Detect which cell encompasses the target text, then output its (X, Y) center coordinate. 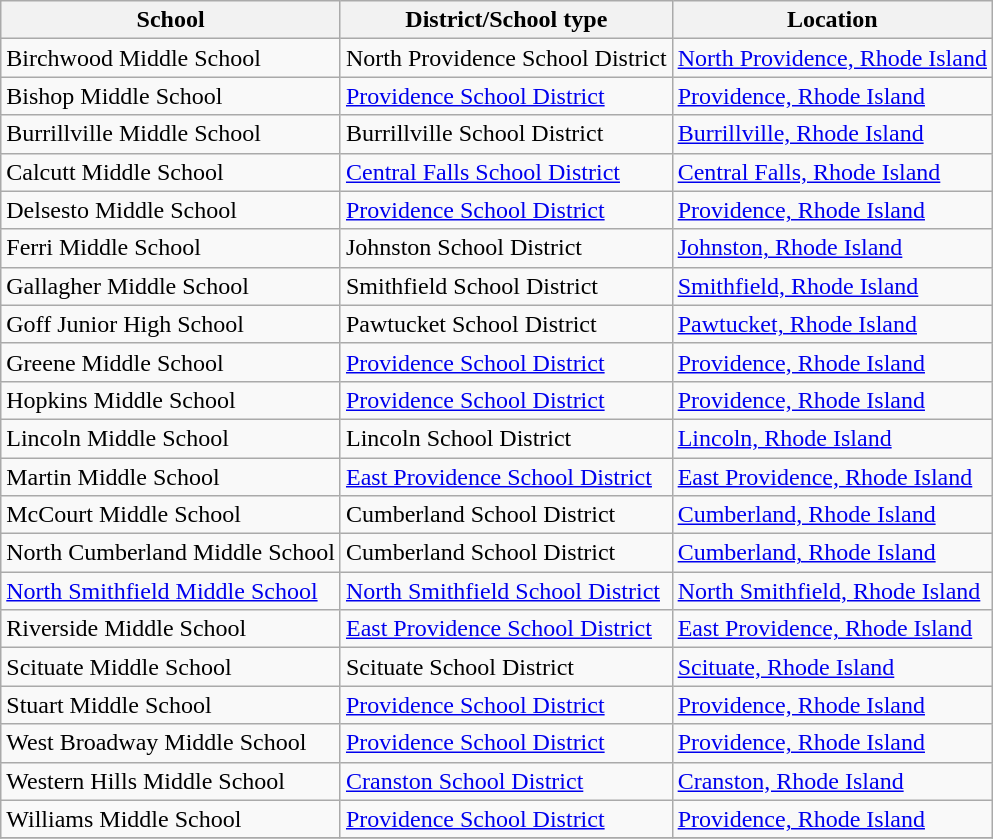
Calcutt Middle School (171, 172)
Smithfield School District (506, 286)
Burrillville School District (506, 134)
North Cumberland Middle School (171, 553)
District/School type (506, 20)
Smithfield, Rhode Island (832, 286)
Gallagher Middle School (171, 286)
Stuart Middle School (171, 705)
Delsesto Middle School (171, 210)
Williams Middle School (171, 819)
Lincoln School District (506, 438)
North Providence, Rhode Island (832, 58)
Cranston, Rhode Island (832, 781)
Birchwood Middle School (171, 58)
Cranston School District (506, 781)
Burrillville, Rhode Island (832, 134)
Location (832, 20)
School (171, 20)
Ferri Middle School (171, 248)
North Providence School District (506, 58)
Central Falls, Rhode Island (832, 172)
Scituate School District (506, 667)
Bishop Middle School (171, 96)
Central Falls School District (506, 172)
Burrillville Middle School (171, 134)
North Smithfield, Rhode Island (832, 591)
North Smithfield School District (506, 591)
Scituate Middle School (171, 667)
Pawtucket, Rhode Island (832, 324)
Johnston, Rhode Island (832, 248)
Riverside Middle School (171, 629)
North Smithfield Middle School (171, 591)
Greene Middle School (171, 362)
West Broadway Middle School (171, 743)
Lincoln Middle School (171, 438)
Pawtucket School District (506, 324)
Scituate, Rhode Island (832, 667)
Johnston School District (506, 248)
Lincoln, Rhode Island (832, 438)
McCourt Middle School (171, 515)
Western Hills Middle School (171, 781)
Goff Junior High School (171, 324)
Hopkins Middle School (171, 400)
Martin Middle School (171, 477)
